From the cell containing the given text, extract its center point as (x, y) coordinate. 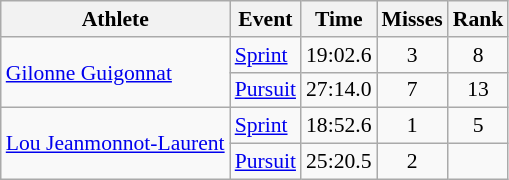
8 (478, 55)
3 (412, 55)
Event (266, 19)
1 (412, 126)
7 (412, 90)
Rank (478, 19)
2 (412, 162)
5 (478, 126)
18:52.6 (338, 126)
25:20.5 (338, 162)
Lou Jeanmonnot-Laurent (116, 144)
27:14.0 (338, 90)
Athlete (116, 19)
19:02.6 (338, 55)
Time (338, 19)
Gilonne Guigonnat (116, 72)
13 (478, 90)
Misses (412, 19)
